Capture the cell that displays the provided text and extract its (x, y) central coordinate. 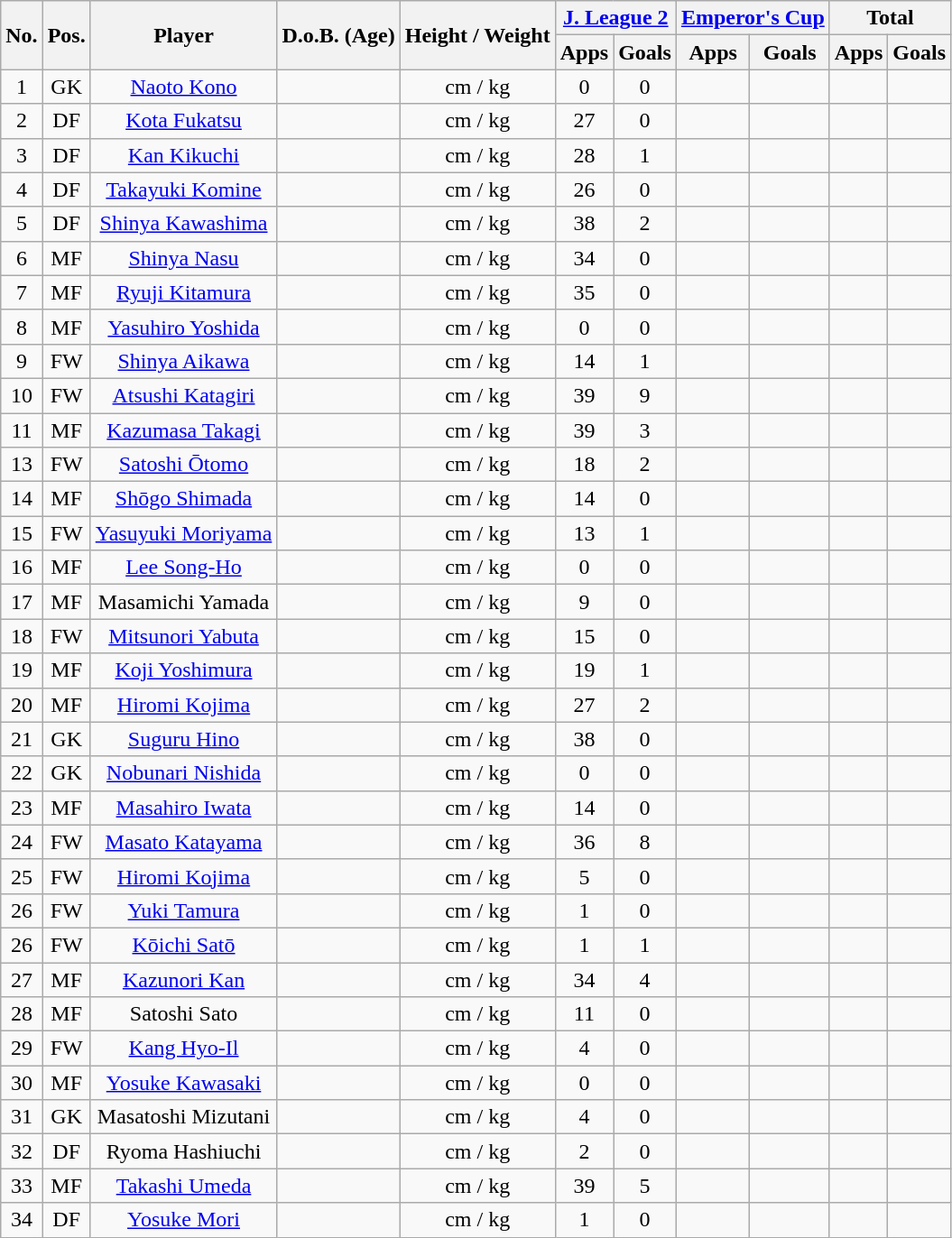
Kōichi Satō (184, 945)
Height / Weight (477, 35)
Player (184, 35)
24 (22, 842)
Satoshi Ōtomo (184, 465)
Yuki Tamura (184, 910)
17 (22, 602)
Takashi Umeda (184, 1186)
Shinya Nasu (184, 258)
36 (584, 842)
Yasuyuki Moriyama (184, 533)
Shinya Kawashima (184, 224)
25 (22, 876)
23 (22, 808)
Masatoshi Mizutani (184, 1117)
22 (22, 773)
Masato Katayama (184, 842)
Suguru Hino (184, 739)
No. (22, 35)
Mitsunori Yabuta (184, 636)
Pos. (67, 35)
Masamichi Yamada (184, 602)
J. League 2 (615, 18)
6 (22, 258)
20 (22, 705)
Kota Fukatsu (184, 121)
10 (22, 395)
33 (22, 1186)
29 (22, 1049)
Yasuhiro Yoshida (184, 327)
7 (22, 292)
21 (22, 739)
Kan Kikuchi (184, 155)
Ryuji Kitamura (184, 292)
D.o.B. (Age) (338, 35)
Total (890, 18)
Naoto Kono (184, 87)
Takayuki Komine (184, 189)
31 (22, 1117)
32 (22, 1151)
30 (22, 1083)
Nobunari Nishida (184, 773)
Kazumasa Takagi (184, 430)
Emperor's Cup (753, 18)
Shōgo Shimada (184, 499)
35 (584, 292)
Masahiro Iwata (184, 808)
Kazunori Kan (184, 979)
Atsushi Katagiri (184, 395)
Yosuke Kawasaki (184, 1083)
Ryoma Hashiuchi (184, 1151)
Yosuke Mori (184, 1220)
16 (22, 568)
Kang Hyo-Il (184, 1049)
Shinya Aikawa (184, 361)
Koji Yoshimura (184, 670)
Lee Song-Ho (184, 568)
Satoshi Sato (184, 1014)
